Output the (X, Y) coordinate of the center of the cell containing the given text.  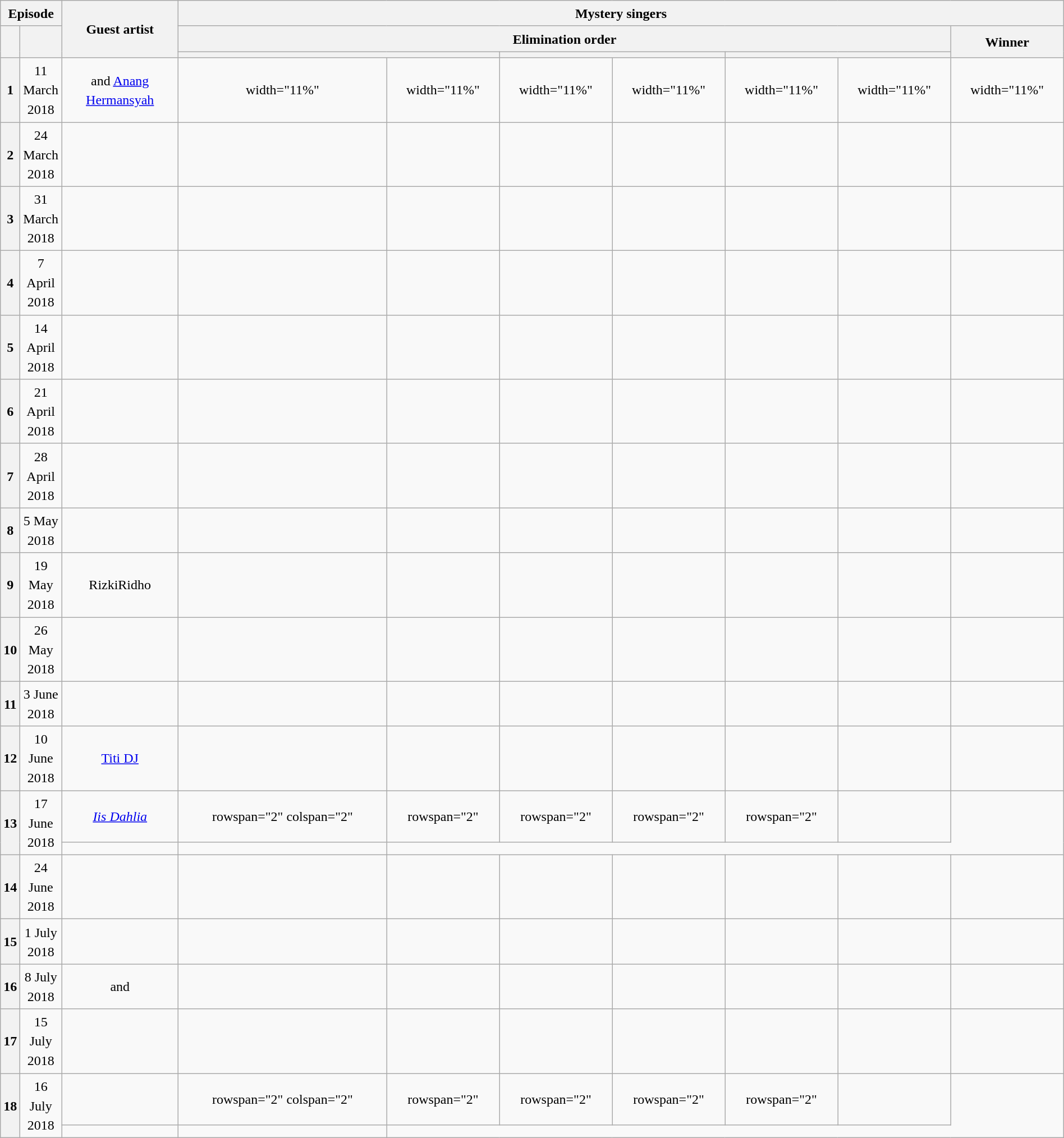
15 July 2018 (41, 1041)
3 (10, 219)
5 May 2018 (41, 530)
28 April 2018 (41, 476)
26 May 2018 (41, 650)
Elimination order (565, 39)
1 (10, 90)
16 July 2018 (41, 1105)
14 (10, 887)
Guest artist (120, 29)
15 (10, 942)
17 June 2018 (41, 823)
24 March 2018 (41, 155)
and (120, 986)
9 (10, 585)
8 July 2018 (41, 986)
Winner (1007, 42)
31 March 2018 (41, 219)
21 April 2018 (41, 412)
7 (10, 476)
18 (10, 1105)
14 April 2018 (41, 347)
10 (10, 650)
12 (10, 759)
2 (10, 155)
16 (10, 986)
and Anang Hermansyah (120, 90)
7 April 2018 (41, 283)
1 July 2018 (41, 942)
17 (10, 1041)
Mystery singers (621, 13)
Titi DJ (120, 759)
8 (10, 530)
3 June 2018 (41, 704)
11 (10, 704)
24 June 2018 (41, 887)
5 (10, 347)
11 March 2018 (41, 90)
10 June 2018 (41, 759)
Episode (31, 13)
19 May 2018 (41, 585)
6 (10, 412)
4 (10, 283)
Iis Dahlia (120, 816)
13 (10, 823)
RizkiRidho (120, 585)
